Detect which cell encompasses the target text, then output its [x, y] center coordinate. 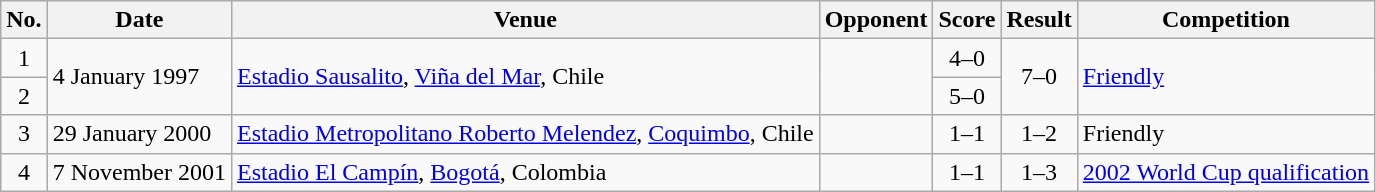
No. [24, 20]
4–0 [967, 58]
Date [139, 20]
Estadio Metropolitano Roberto Melendez, Coquimbo, Chile [526, 134]
1 [24, 58]
2 [24, 96]
4 [24, 172]
Venue [526, 20]
4 January 1997 [139, 77]
7 November 2001 [139, 172]
Result [1039, 20]
5–0 [967, 96]
7–0 [1039, 77]
Estadio Sausalito, Viña del Mar, Chile [526, 77]
Opponent [876, 20]
29 January 2000 [139, 134]
2002 World Cup qualification [1226, 172]
1–2 [1039, 134]
Score [967, 20]
Estadio El Campín, Bogotá, Colombia [526, 172]
1–3 [1039, 172]
Competition [1226, 20]
3 [24, 134]
